Pinpoint the cell where the given text exists, returning its (X, Y) midpoint coordinate. 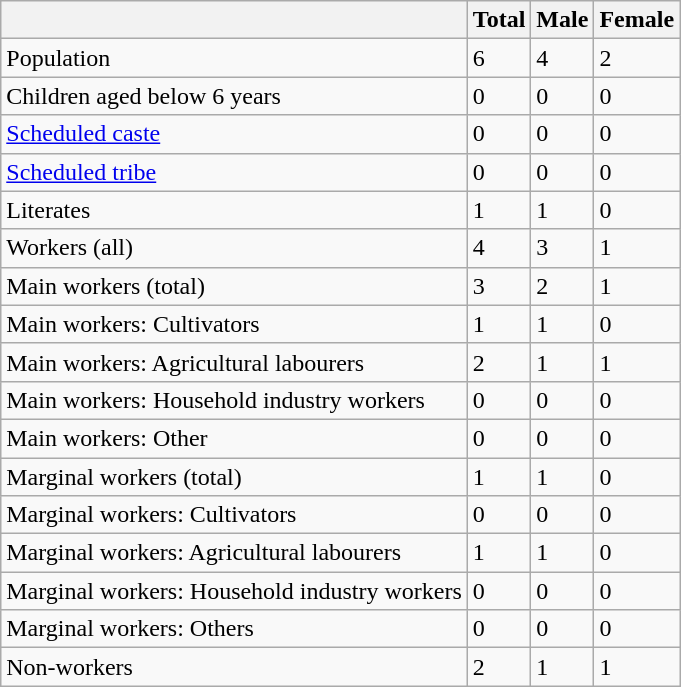
Main workers: Agricultural labourers (234, 362)
Main workers: Cultivators (234, 324)
Population (234, 58)
Workers (all) (234, 248)
Total (499, 20)
Main workers: Household industry workers (234, 400)
Marginal workers (total) (234, 477)
Main workers (total) (234, 286)
Marginal workers: Household industry workers (234, 591)
Female (637, 20)
Marginal workers: Agricultural labourers (234, 553)
Marginal workers: Others (234, 629)
Male (562, 20)
Literates (234, 210)
Children aged below 6 years (234, 96)
Non-workers (234, 667)
6 (499, 58)
Scheduled tribe (234, 172)
Scheduled caste (234, 134)
Main workers: Other (234, 438)
Marginal workers: Cultivators (234, 515)
